Capture the cell that displays the provided text and extract its [x, y] central coordinate. 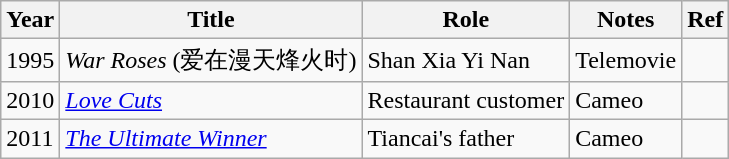
Year [30, 20]
Role [466, 20]
War Roses (爱在漫天烽火时) [211, 60]
Notes [626, 20]
Shan Xia Yi Nan [466, 60]
2010 [30, 100]
Telemovie [626, 60]
Ref [706, 20]
2011 [30, 138]
Restaurant customer [466, 100]
1995 [30, 60]
The Ultimate Winner [211, 138]
Love Cuts [211, 100]
Tiancai's father [466, 138]
Title [211, 20]
